From the cell containing the given text, extract its center point as (X, Y) coordinate. 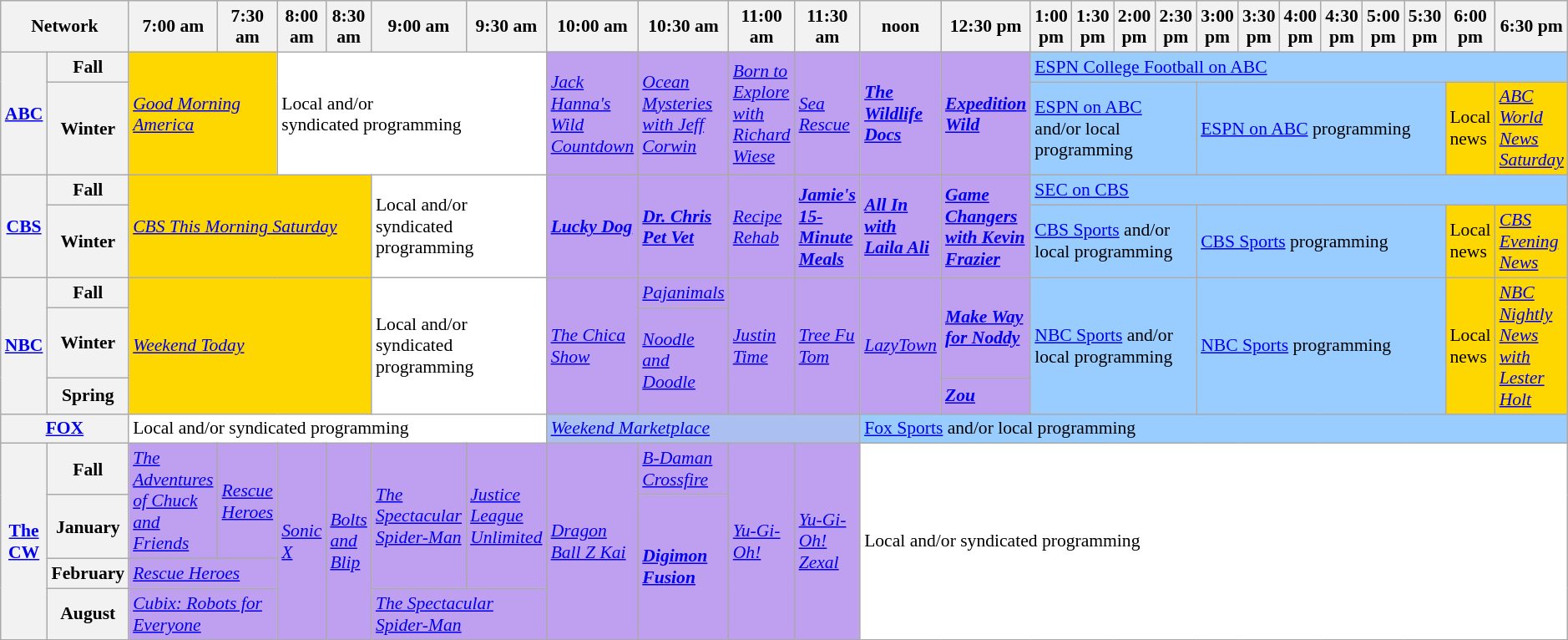
1:00 pm (1051, 27)
Jack Hanna's Wild Countdown (593, 114)
Dr. Chris Pet Vet (683, 226)
Weekend Marketplace (704, 429)
Justin Time (761, 346)
11:00 am (761, 27)
NBC (24, 346)
NBC Sports programming (1321, 346)
5:00 pm (1383, 27)
Sonic X (301, 541)
CBS Sports programming (1321, 242)
7:00 am (173, 27)
Born to Explore with Richard Wiese (761, 114)
7:30 am (248, 27)
ABC World News Saturday (1531, 129)
Bolts and Blip (349, 541)
3:30 pm (1259, 27)
Fox Sports and/or local programming (1214, 429)
Yu-Gi-Oh! (761, 541)
12:30 pm (985, 27)
Jamie's 15-Minute Meals (827, 226)
The Chica Show (593, 346)
Sea Rescue (827, 114)
Digimon Fusion (683, 566)
Ocean Mysteries with Jeff Corwin (683, 114)
CBS Evening News (1531, 242)
B-Daman Crossfire (683, 470)
NBC Sports and/or local programming (1114, 346)
NBC Nightly News with Lester Holt (1531, 346)
10:30 am (683, 27)
10:00 am (593, 27)
CBS (24, 226)
The Adventures of Chuck and Friends (173, 501)
Recipe Rehab (761, 226)
ESPN College Football on ABC (1299, 67)
11:30 am (827, 27)
1:30 pm (1093, 27)
9:30 am (506, 27)
Make Way for Noddy (985, 328)
CBS This Morning Saturday (250, 226)
Justice League Unlimited (506, 516)
Lucky Dog (593, 226)
2:00 pm (1135, 27)
LazyTown (900, 346)
Dragon Ball Z Kai (593, 541)
Pajanimals (683, 292)
6:00 pm (1469, 27)
CBS Sports and/or local programming (1114, 242)
4:30 pm (1342, 27)
8:30 am (349, 27)
January (88, 526)
Tree Fu Tom (827, 346)
Game Changers with Kevin Frazier (985, 226)
ABC (24, 114)
3:00 pm (1217, 27)
Expedition Wild (985, 114)
noon (900, 27)
Cubix: Robots for Everyone (203, 613)
Network (65, 27)
The Wildlife Docs (900, 114)
Good Morning America (203, 114)
FOX (65, 429)
ESPN on ABC and/or local programming (1114, 129)
9:00 am (419, 27)
SEC on CBS (1299, 190)
8:00 am (301, 27)
The CW (24, 541)
2:30 pm (1176, 27)
Noodle and Doodle (683, 361)
Spring (88, 396)
Weekend Today (250, 346)
5:30 pm (1425, 27)
All In with Laila Ali (900, 226)
Yu-Gi-Oh! Zexal (827, 541)
ESPN on ABC programming (1321, 129)
February (88, 574)
4:00 pm (1301, 27)
Zou (985, 396)
6:30 pm (1531, 27)
August (88, 613)
